Search for the cell housing the specified text and yield its (X, Y) center coordinate. 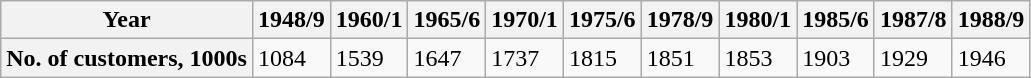
1946 (991, 58)
1980/1 (758, 20)
1647 (447, 58)
1737 (525, 58)
1978/9 (680, 20)
1965/6 (447, 20)
Year (127, 20)
1815 (602, 58)
1929 (913, 58)
1987/8 (913, 20)
1975/6 (602, 20)
No. of customers, 1000s (127, 58)
1851 (680, 58)
1853 (758, 58)
1970/1 (525, 20)
1960/1 (369, 20)
1948/9 (291, 20)
1903 (836, 58)
1988/9 (991, 20)
1539 (369, 58)
1985/6 (836, 20)
1084 (291, 58)
